Extract the (x, y) coordinate from the center of the cell holding the provided text.  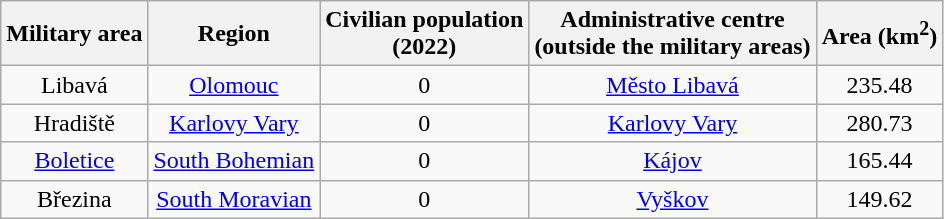
Military area (74, 34)
Libavá (74, 85)
149.62 (880, 199)
Boletice (74, 161)
Area (km2) (880, 34)
South Moravian (234, 199)
Hradiště (74, 123)
South Bohemian (234, 161)
235.48 (880, 85)
165.44 (880, 161)
280.73 (880, 123)
Město Libavá (672, 85)
Kájov (672, 161)
Olomouc (234, 85)
Vyškov (672, 199)
Březina (74, 199)
Administrative centre(outside the military areas) (672, 34)
Civilian population(2022) (424, 34)
Region (234, 34)
